Search for the cell housing the specified text and yield its (x, y) center coordinate. 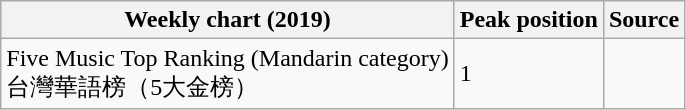
Weekly chart (2019) (228, 20)
1 (528, 74)
Source (644, 20)
Peak position (528, 20)
Five Music Top Ranking (Mandarin category)台灣華語榜（5大金榜） (228, 74)
